Identify which cell holds the provided text, then report its [x, y] central coordinate. 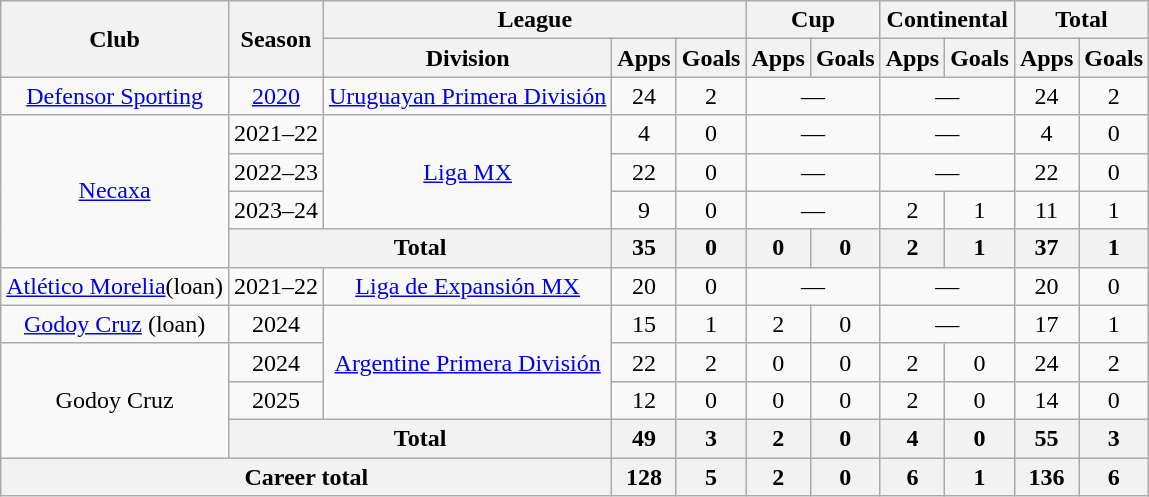
55 [1046, 438]
14 [1046, 400]
Uruguayan Primera División [467, 96]
37 [1046, 248]
2025 [276, 400]
2023–24 [276, 210]
5 [711, 477]
Godoy Cruz [115, 400]
Atlético Morelia(loan) [115, 286]
2020 [276, 96]
Godoy Cruz (loan) [115, 324]
35 [644, 248]
Continental [947, 20]
Liga MX [467, 172]
Argentine Primera División [467, 362]
Season [276, 39]
Club [115, 39]
Division [467, 58]
136 [1046, 477]
League [534, 20]
11 [1046, 210]
Cup [813, 20]
Liga de Expansión MX [467, 286]
Necaxa [115, 191]
17 [1046, 324]
12 [644, 400]
Career total [306, 477]
2022–23 [276, 172]
128 [644, 477]
49 [644, 438]
Defensor Sporting [115, 96]
15 [644, 324]
9 [644, 210]
